Return the (x, y) coordinate for the center point of the cell that contains the specified text.  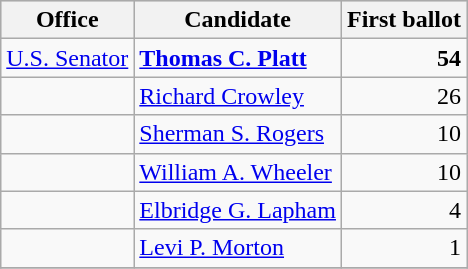
4 (404, 210)
26 (404, 96)
U.S. Senator (68, 58)
Candidate (238, 20)
Richard Crowley (238, 96)
Levi P. Morton (238, 248)
54 (404, 58)
Sherman S. Rogers (238, 134)
First ballot (404, 20)
Elbridge G. Lapham (238, 210)
William A. Wheeler (238, 172)
Office (68, 20)
1 (404, 248)
Thomas C. Platt (238, 58)
